Capture the cell that displays the provided text and extract its (x, y) central coordinate. 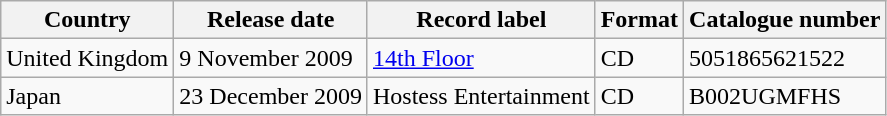
Japan (88, 96)
Country (88, 20)
Catalogue number (785, 20)
Format (639, 20)
23 December 2009 (271, 96)
5051865621522 (785, 58)
Record label (481, 20)
Hostess Entertainment (481, 96)
14th Floor (481, 58)
Release date (271, 20)
9 November 2009 (271, 58)
United Kingdom (88, 58)
B002UGMFHS (785, 96)
